Determine the [x, y] coordinate at the center of the cell enclosing the given text.  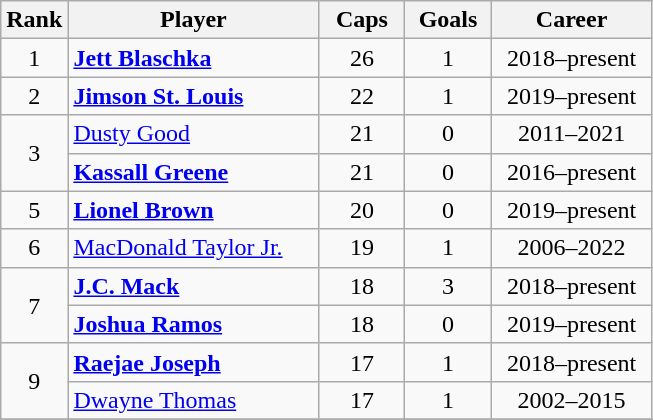
2006–2022 [572, 248]
Jimson St. Louis [194, 96]
Jett Blaschka [194, 58]
6 [34, 248]
19 [362, 248]
J.C. Mack [194, 286]
Dwayne Thomas [194, 400]
Career [572, 20]
2 [34, 96]
26 [362, 58]
Dusty Good [194, 134]
2011–2021 [572, 134]
20 [362, 210]
2016–present [572, 172]
Kassall Greene [194, 172]
22 [362, 96]
Goals [448, 20]
2002–2015 [572, 400]
5 [34, 210]
Joshua Ramos [194, 324]
9 [34, 381]
Lionel Brown [194, 210]
Caps [362, 20]
MacDonald Taylor Jr. [194, 248]
Player [194, 20]
Raejae Joseph [194, 362]
Rank [34, 20]
7 [34, 305]
